Capture the cell that displays the provided text and extract its (X, Y) central coordinate. 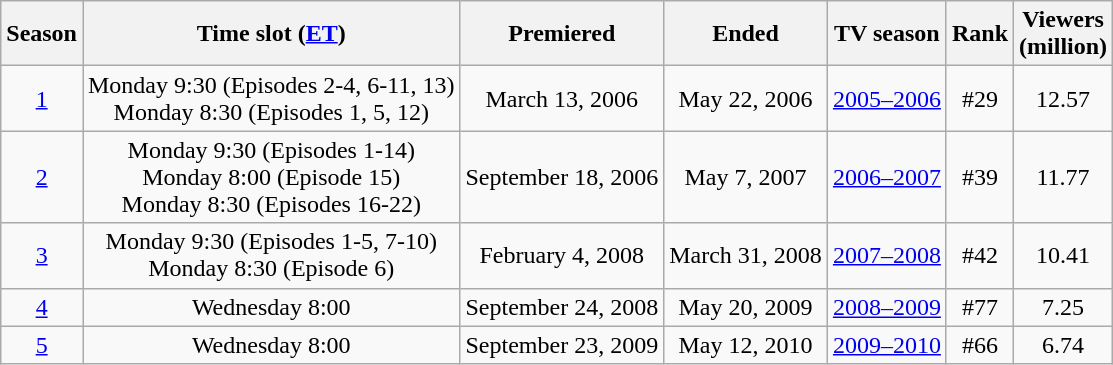
#77 (980, 307)
February 4, 2008 (562, 256)
September 24, 2008 (562, 307)
2007–2008 (886, 256)
March 13, 2006 (562, 98)
Premiered (562, 34)
4 (42, 307)
2005–2006 (886, 98)
2006–2007 (886, 177)
12.57 (1064, 98)
May 12, 2010 (746, 345)
11.77 (1064, 177)
Time slot (ET) (270, 34)
7.25 (1064, 307)
September 23, 2009 (562, 345)
2008–2009 (886, 307)
2 (42, 177)
3 (42, 256)
May 22, 2006 (746, 98)
1 (42, 98)
May 20, 2009 (746, 307)
Viewers(million) (1064, 34)
#66 (980, 345)
Rank (980, 34)
Monday 9:30 (Episodes 1-5, 7-10)Monday 8:30 (Episode 6) (270, 256)
Season (42, 34)
6.74 (1064, 345)
Ended (746, 34)
Monday 9:30 (Episodes 1-14)Monday 8:00 (Episode 15)Monday 8:30 (Episodes 16-22) (270, 177)
#29 (980, 98)
May 7, 2007 (746, 177)
March 31, 2008 (746, 256)
Monday 9:30 (Episodes 2-4, 6-11, 13)Monday 8:30 (Episodes 1, 5, 12) (270, 98)
#39 (980, 177)
TV season (886, 34)
#42 (980, 256)
5 (42, 345)
September 18, 2006 (562, 177)
10.41 (1064, 256)
2009–2010 (886, 345)
